Provide the (x, y) coordinate of the cell's center where the given text is located.  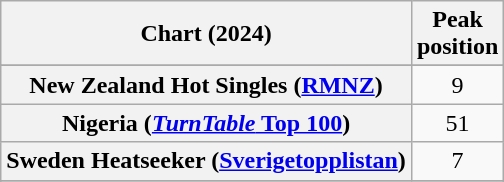
New Zealand Hot Singles (RMNZ) (206, 85)
9 (457, 85)
7 (457, 161)
Peakposition (457, 34)
51 (457, 123)
Nigeria (TurnTable Top 100) (206, 123)
Sweden Heatseeker (Sverigetopplistan) (206, 161)
Chart (2024) (206, 34)
